Detect which cell encompasses the target text, then output its (X, Y) center coordinate. 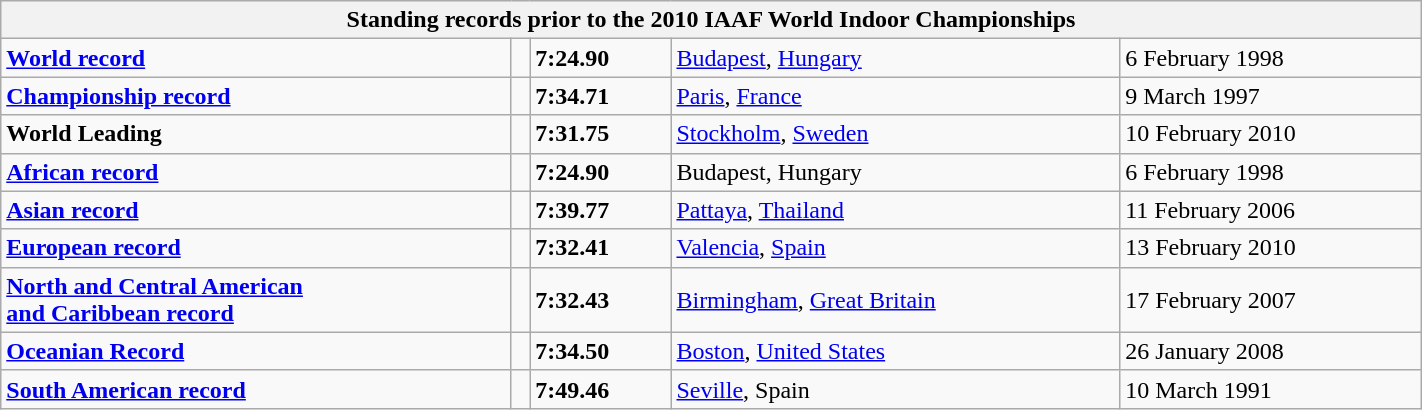
7:32.43 (600, 300)
North and Central American and Caribbean record (256, 300)
7:49.46 (600, 389)
7:31.75 (600, 134)
13 February 2010 (1271, 248)
7:39.77 (600, 210)
Birmingham, Great Britain (896, 300)
South American record (256, 389)
9 March 1997 (1271, 96)
Asian record (256, 210)
World record (256, 58)
26 January 2008 (1271, 351)
Standing records prior to the 2010 IAAF World Indoor Championships (711, 20)
Paris, France (896, 96)
Boston, United States (896, 351)
World Leading (256, 134)
Valencia, Spain (896, 248)
10 March 1991 (1271, 389)
7:32.41 (600, 248)
7:34.71 (600, 96)
Oceanian Record (256, 351)
African record (256, 172)
11 February 2006 (1271, 210)
Seville, Spain (896, 389)
17 February 2007 (1271, 300)
European record (256, 248)
7:34.50 (600, 351)
Pattaya, Thailand (896, 210)
Championship record (256, 96)
10 February 2010 (1271, 134)
Stockholm, Sweden (896, 134)
